Scan for the cell matching the given text and deliver its (X, Y) coordinate at center. 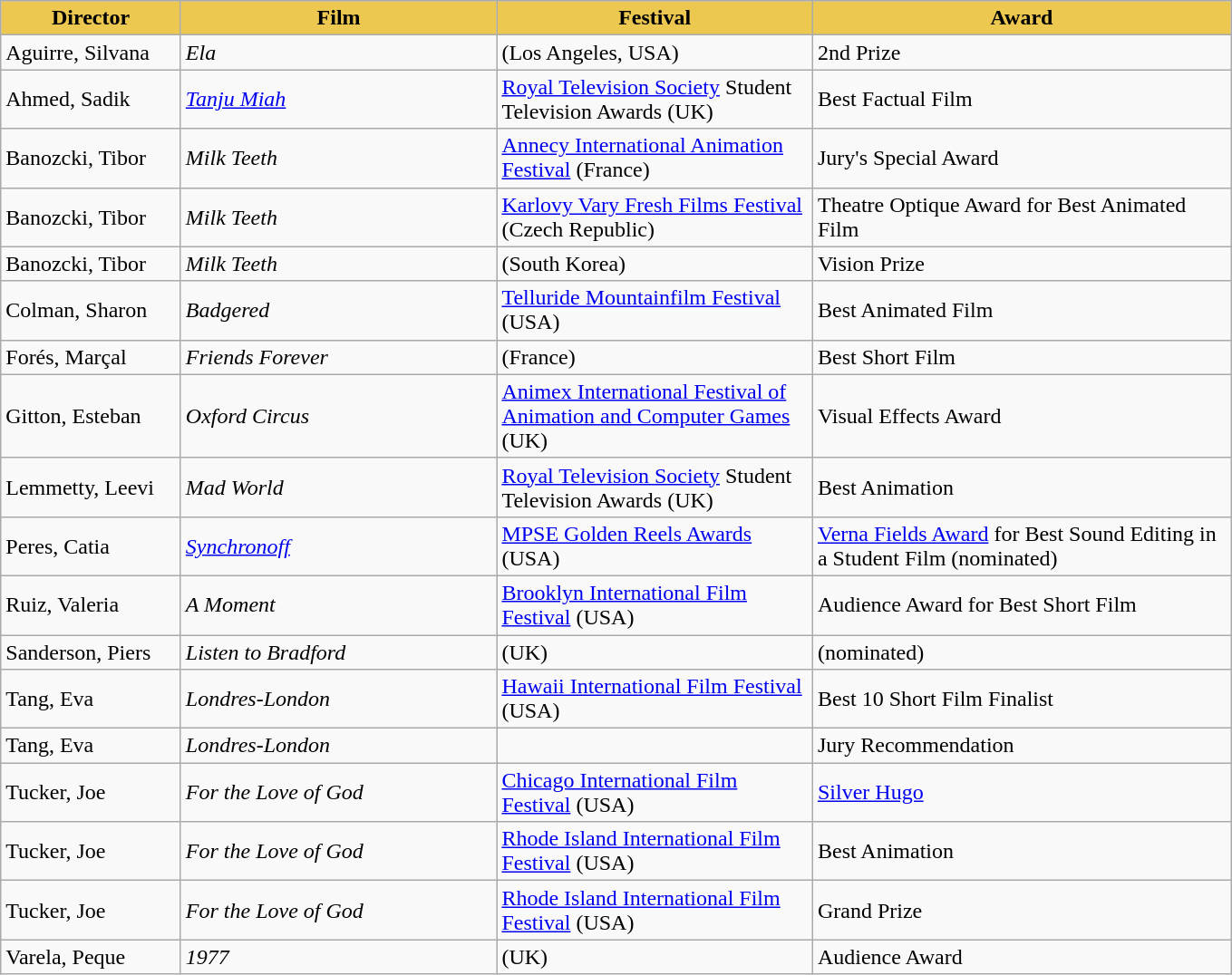
2nd Prize (1021, 53)
Friends Forever (339, 357)
Telluride Mountainfilm Festival (USA) (655, 310)
Film (339, 18)
Listen to Bradford (339, 652)
Oxford Circus (339, 416)
Jury's Special Award (1021, 158)
Tanju Miah (339, 100)
Annecy International Animation Festival (France) (655, 158)
Audience Award for Best Short Film (1021, 605)
Festival (655, 18)
Gitton, Esteban (91, 416)
Varela, Peque (91, 957)
Colman, Sharon (91, 310)
Aguirre, Silvana (91, 53)
Audience Award (1021, 957)
Karlovy Vary Fresh Films Festival (Czech Republic) (655, 217)
Forés, Marçal (91, 357)
Visual Effects Award (1021, 416)
Brooklyn International Film Festival (USA) (655, 605)
Best Animated Film (1021, 310)
Ahmed, Sadik (91, 100)
MPSE Golden Reels Awards (USA) (655, 545)
(nominated) (1021, 652)
Jury Recommendation (1021, 746)
Peres, Catia (91, 545)
(France) (655, 357)
Award (1021, 18)
Theatre Optique Award for Best Animated Film (1021, 217)
Synchronoff (339, 545)
(Los Angeles, USA) (655, 53)
Mad World (339, 487)
1977 (339, 957)
Chicago International Film Festival (USA) (655, 792)
Best Short Film (1021, 357)
(South Korea) (655, 264)
Director (91, 18)
Badgered (339, 310)
A Moment (339, 605)
Grand Prize (1021, 910)
Hawaii International Film Festival (USA) (655, 700)
Silver Hugo (1021, 792)
Best Factual Film (1021, 100)
Ela (339, 53)
Best 10 Short Film Finalist (1021, 700)
Verna Fields Award for Best Sound Editing in a Student Film (nominated) (1021, 545)
Animex International Festival of Animation and Computer Games (UK) (655, 416)
Lemmetty, Leevi (91, 487)
Vision Prize (1021, 264)
Ruiz, Valeria (91, 605)
Sanderson, Piers (91, 652)
